Determine the [X, Y] coordinate at the center of the cell enclosing the given text.  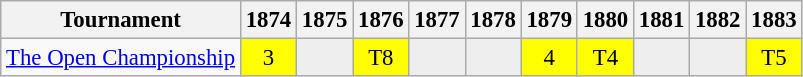
1874 [268, 20]
1876 [381, 20]
T5 [774, 58]
1879 [549, 20]
T4 [605, 58]
Tournament [121, 20]
1881 [661, 20]
T8 [381, 58]
1878 [493, 20]
The Open Championship [121, 58]
1877 [437, 20]
4 [549, 58]
1882 [718, 20]
1883 [774, 20]
3 [268, 58]
1880 [605, 20]
1875 [325, 20]
